Scan for the cell matching the given text and deliver its (X, Y) coordinate at center. 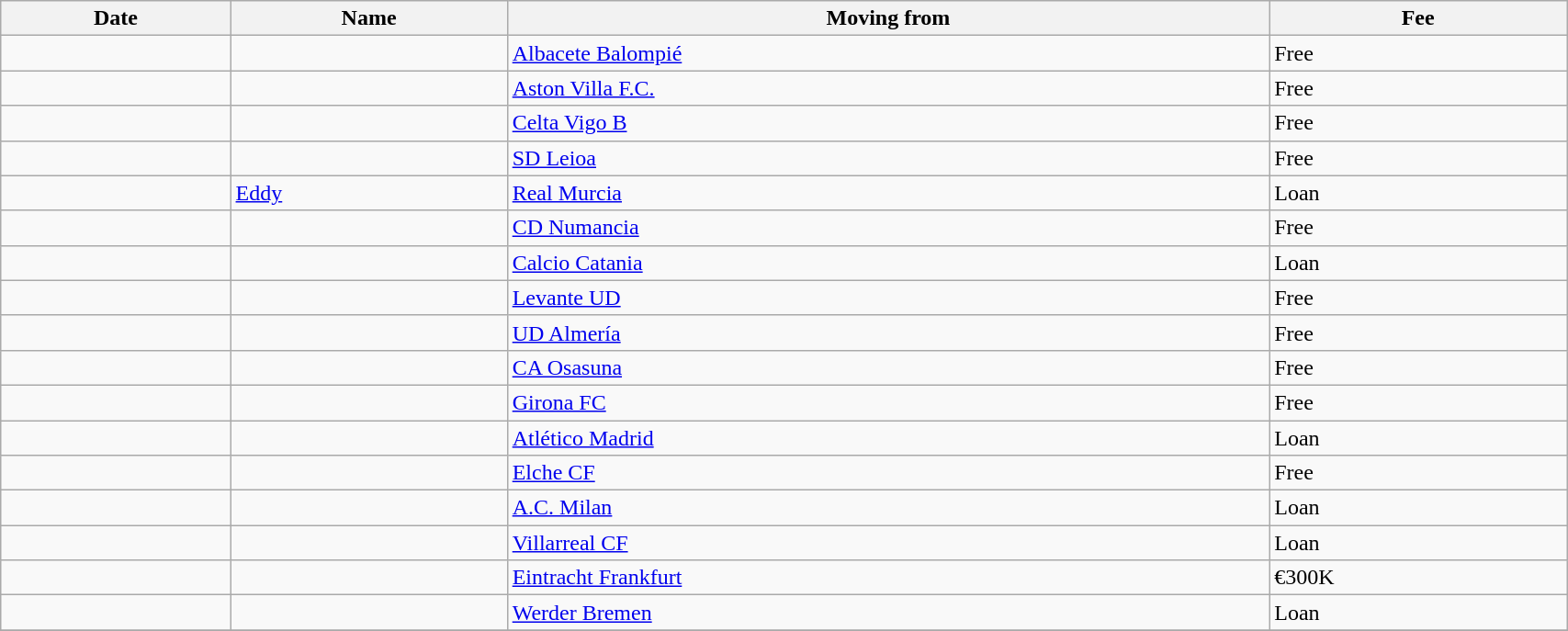
Aston Villa F.C. (888, 88)
Date (116, 18)
Celta Vigo B (888, 123)
CD Numancia (888, 228)
Levante UD (888, 298)
UD Almería (888, 332)
Name (369, 18)
€300K (1418, 578)
Elche CF (888, 473)
Werder Bremen (888, 613)
Eddy (369, 193)
A.C. Milan (888, 508)
CA Osasuna (888, 367)
Girona FC (888, 402)
Fee (1418, 18)
Eintracht Frankfurt (888, 578)
Atlético Madrid (888, 438)
SD Leioa (888, 158)
Calcio Catania (888, 263)
Moving from (888, 18)
Villarreal CF (888, 543)
Real Murcia (888, 193)
Albacete Balompié (888, 53)
